Find where the given text appears and provide that cell's center as [x, y] coordinate. 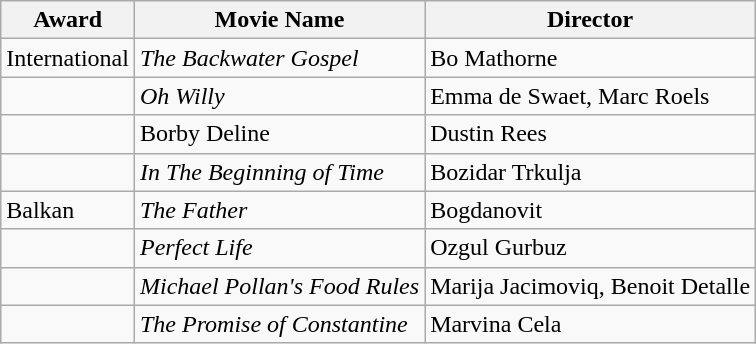
Balkan [68, 210]
Marvina Cela [590, 324]
Director [590, 20]
Oh Willy [279, 96]
Michael Pollan's Food Rules [279, 286]
Movie Name [279, 20]
Bozidar Trkulja [590, 172]
International [68, 58]
Ozgul Gurbuz [590, 248]
Dustin Rees [590, 134]
Bogdanovit [590, 210]
Award [68, 20]
The Father [279, 210]
Emma de Swaet, Marc Roels [590, 96]
The Promise of Constantine [279, 324]
Borby Deline [279, 134]
Perfect Life [279, 248]
The Backwater Gospel [279, 58]
In The Beginning of Time [279, 172]
Bo Mathorne [590, 58]
Marija Jacimoviq, Benoit Detalle [590, 286]
